Search for the cell housing the specified text and yield its (X, Y) center coordinate. 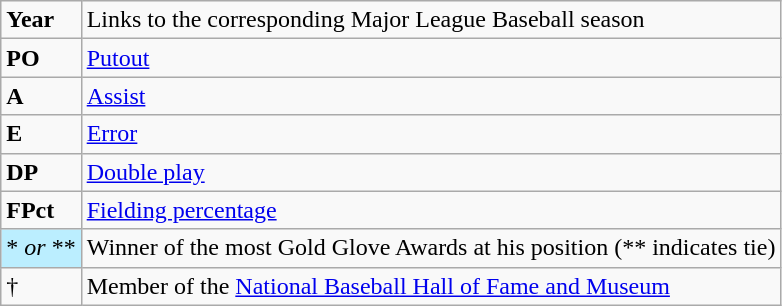
DP (41, 172)
FPct (41, 210)
E (41, 134)
Error (431, 134)
Member of the National Baseball Hall of Fame and Museum (431, 286)
Assist (431, 96)
Winner of the most Gold Glove Awards at his position (** indicates tie) (431, 248)
Links to the corresponding Major League Baseball season (431, 20)
* or ** (41, 248)
A (41, 96)
† (41, 286)
PO (41, 58)
Double play (431, 172)
Fielding percentage (431, 210)
Putout (431, 58)
Year (41, 20)
